Detect which cell encompasses the target text, then output its [x, y] center coordinate. 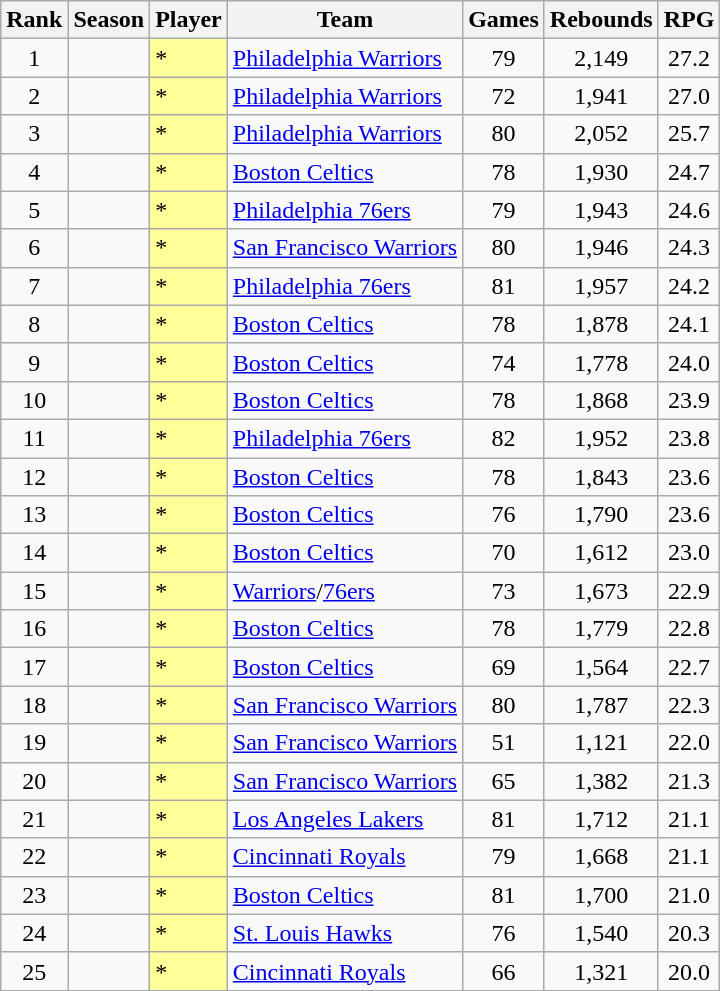
1,564 [601, 667]
27.0 [689, 96]
25 [34, 971]
24.6 [689, 210]
2,052 [601, 134]
24.1 [689, 324]
1,941 [601, 96]
6 [34, 248]
12 [34, 477]
Player [189, 20]
1,778 [601, 362]
21.0 [689, 895]
51 [504, 743]
24.0 [689, 362]
24.7 [689, 172]
1,700 [601, 895]
72 [504, 96]
1,878 [601, 324]
24 [34, 933]
1,930 [601, 172]
22.9 [689, 591]
Rank [34, 20]
23.8 [689, 438]
15 [34, 591]
22.0 [689, 743]
Season [109, 20]
66 [504, 971]
14 [34, 553]
1,121 [601, 743]
1,843 [601, 477]
1,946 [601, 248]
70 [504, 553]
18 [34, 705]
23 [34, 895]
1,952 [601, 438]
20.3 [689, 933]
3 [34, 134]
73 [504, 591]
4 [34, 172]
1 [34, 58]
1,612 [601, 553]
2 [34, 96]
27.2 [689, 58]
1,382 [601, 781]
7 [34, 286]
2,149 [601, 58]
1,790 [601, 515]
8 [34, 324]
11 [34, 438]
20.0 [689, 971]
RPG [689, 20]
1,668 [601, 857]
1,779 [601, 629]
17 [34, 667]
1,868 [601, 400]
20 [34, 781]
25.7 [689, 134]
69 [504, 667]
1,321 [601, 971]
22 [34, 857]
1,943 [601, 210]
21.3 [689, 781]
1,957 [601, 286]
10 [34, 400]
65 [504, 781]
1,712 [601, 819]
82 [504, 438]
1,787 [601, 705]
St. Louis Hawks [344, 933]
1,673 [601, 591]
24.3 [689, 248]
21 [34, 819]
22.8 [689, 629]
19 [34, 743]
16 [34, 629]
Rebounds [601, 20]
74 [504, 362]
23.0 [689, 553]
Warriors/76ers [344, 591]
Los Angeles Lakers [344, 819]
13 [34, 515]
22.7 [689, 667]
Games [504, 20]
5 [34, 210]
9 [34, 362]
22.3 [689, 705]
23.9 [689, 400]
Team [344, 20]
24.2 [689, 286]
1,540 [601, 933]
